Capture the cell that displays the provided text and extract its [X, Y] central coordinate. 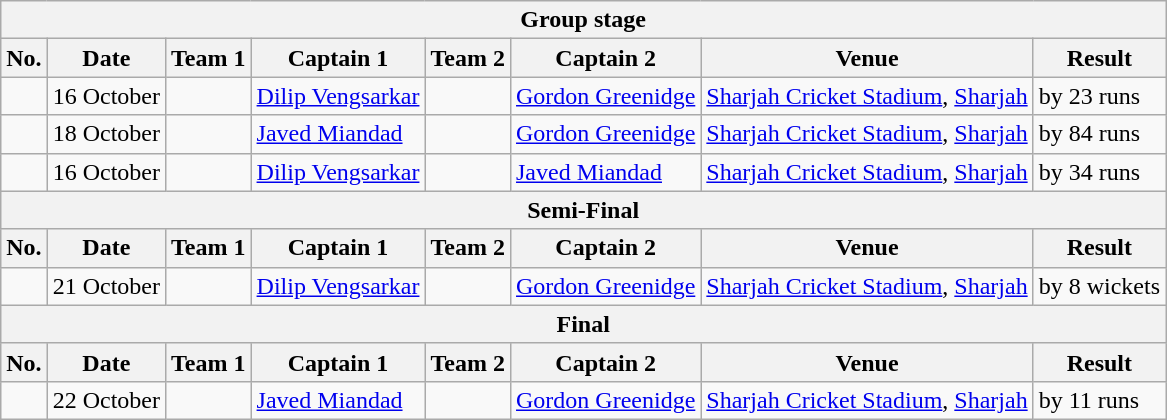
Semi-Final [584, 210]
by 34 runs [1099, 172]
by 8 wickets [1099, 286]
Final [584, 324]
Group stage [584, 20]
by 11 runs [1099, 400]
by 84 runs [1099, 134]
22 October [106, 400]
21 October [106, 286]
18 October [106, 134]
by 23 runs [1099, 96]
